Find where the given text appears and provide that cell's center as [X, Y] coordinate. 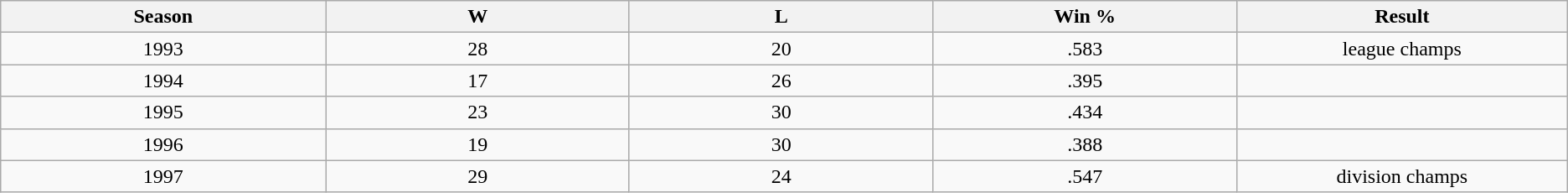
.395 [1086, 81]
W [477, 17]
L [781, 17]
.547 [1086, 176]
division champs [1402, 176]
20 [781, 49]
Result [1402, 17]
28 [477, 49]
.388 [1086, 144]
29 [477, 176]
1997 [163, 176]
17 [477, 81]
Win % [1086, 17]
23 [477, 112]
19 [477, 144]
26 [781, 81]
league champs [1402, 49]
1994 [163, 81]
1996 [163, 144]
.583 [1086, 49]
24 [781, 176]
1995 [163, 112]
1993 [163, 49]
.434 [1086, 112]
Season [163, 17]
